Return the [X, Y] coordinate for the center point of the cell that contains the specified text.  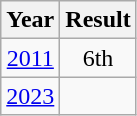
2023 [30, 96]
Result [98, 20]
6th [98, 58]
Year [30, 20]
2011 [30, 58]
